Search for the cell housing the specified text and yield its (x, y) center coordinate. 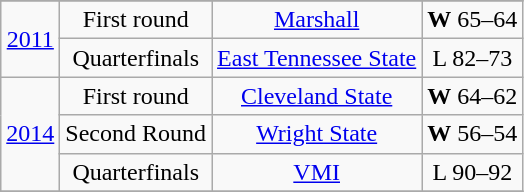
East Tennessee State (317, 58)
Marshall (317, 20)
2014 (30, 134)
W 64–62 (472, 96)
W 56–54 (472, 134)
Cleveland State (317, 96)
W 65–64 (472, 20)
Second Round (136, 134)
Wright State (317, 134)
L 82–73 (472, 58)
L 90–92 (472, 172)
2011 (30, 39)
VMI (317, 172)
